From the cell containing the given text, extract its center point as (x, y) coordinate. 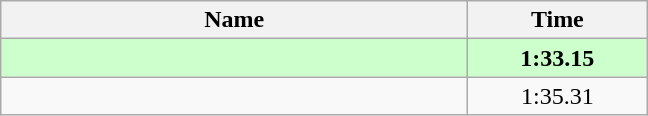
Time (558, 20)
1:35.31 (558, 96)
Name (234, 20)
1:33.15 (558, 58)
